Scan for the cell matching the given text and deliver its (x, y) coordinate at center. 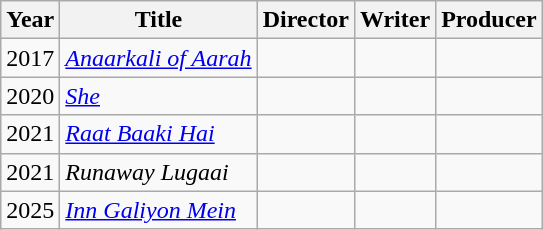
2017 (30, 58)
Writer (394, 20)
Producer (490, 20)
2020 (30, 96)
She (158, 96)
2025 (30, 210)
Raat Baaki Hai (158, 134)
Director (306, 20)
Year (30, 20)
Inn Galiyon Mein (158, 210)
Title (158, 20)
Runaway Lugaai (158, 172)
Anaarkali of Aarah (158, 58)
